Extract the (x, y) coordinate from the center of the cell holding the provided text.  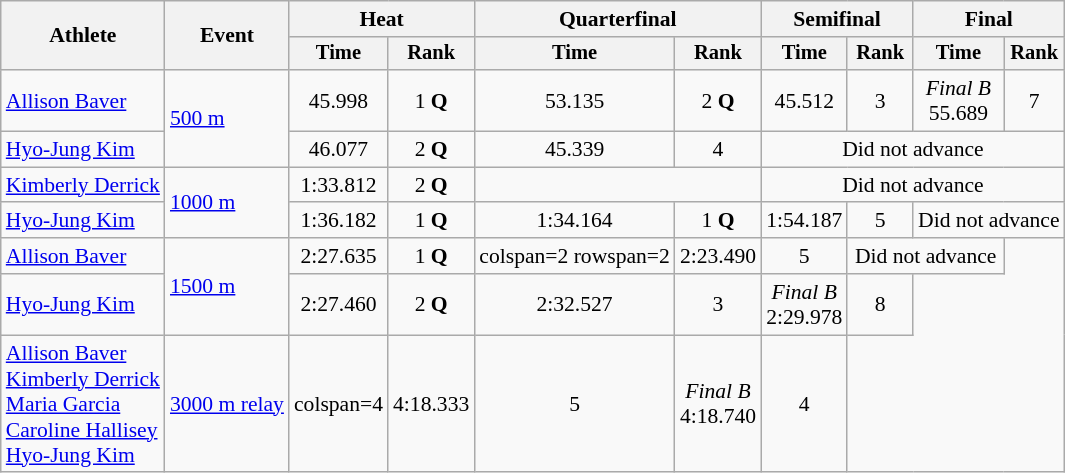
3000 m relay (227, 404)
53.135 (574, 100)
46.077 (338, 150)
2:23.490 (718, 256)
4:18.333 (431, 404)
45.998 (338, 100)
45.339 (574, 150)
Athlete (83, 36)
2:27.635 (338, 256)
Final B2:29.978 (804, 304)
1:34.164 (574, 221)
Final B55.689 (958, 100)
8 (880, 304)
Event (227, 36)
Quarterfinal (618, 19)
Final B4:18.740 (718, 404)
500 m (227, 118)
1:36.182 (338, 221)
colspan=4 (338, 404)
1:54.187 (804, 221)
Allison BaverKimberly DerrickMaria GarciaCaroline HalliseyHyo-Jung Kim (83, 404)
1500 m (227, 286)
Kimberly Derrick (83, 185)
Semifinal (837, 19)
Heat (382, 19)
45.512 (804, 100)
2:32.527 (574, 304)
2:27.460 (338, 304)
colspan=2 rowspan=2 (574, 256)
7 (1034, 100)
1000 m (227, 202)
1:33.812 (338, 185)
Final (989, 19)
